Return the [X, Y] coordinate for the center point of the cell that contains the specified text.  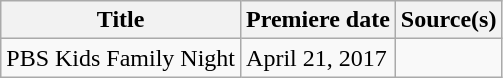
PBS Kids Family Night [121, 58]
Premiere date [318, 20]
Source(s) [448, 20]
Title [121, 20]
April 21, 2017 [318, 58]
